Output the [x, y] coordinate of the center of the cell containing the given text.  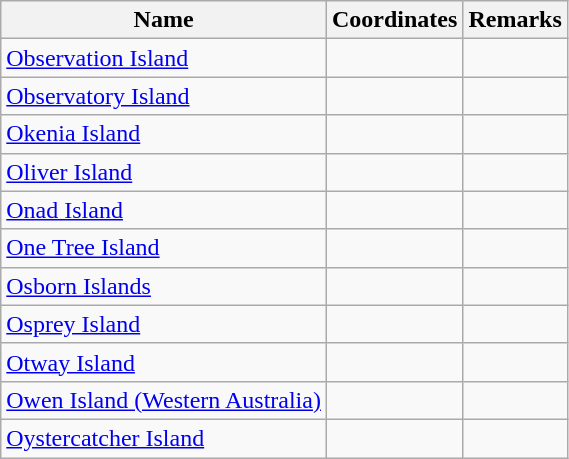
Osborn Islands [164, 286]
Oliver Island [164, 172]
Onad Island [164, 210]
Otway Island [164, 362]
Name [164, 20]
Oystercatcher Island [164, 438]
Observation Island [164, 58]
Remarks [515, 20]
One Tree Island [164, 248]
Observatory Island [164, 96]
Coordinates [394, 20]
Okenia Island [164, 134]
Osprey Island [164, 324]
Owen Island (Western Australia) [164, 400]
